Scan for the cell matching the given text and deliver its [x, y] coordinate at center. 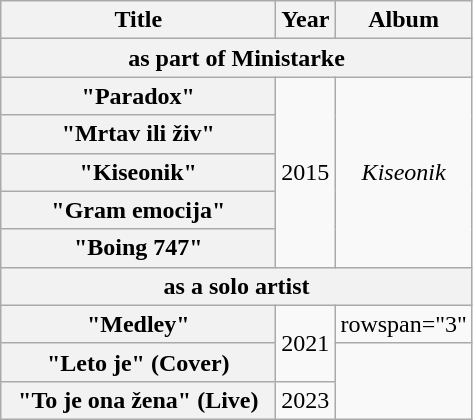
Year [306, 20]
as a solo artist [237, 286]
2023 [306, 400]
Title [138, 20]
"Boing 747" [138, 248]
as part of Ministarke [237, 58]
Album [404, 20]
2015 [306, 172]
"Kiseonik" [138, 172]
"To je ona žena" (Live) [138, 400]
"Mrtav ili živ" [138, 134]
"Leto je" (Cover) [138, 362]
"Paradox" [138, 96]
"Gram emocija" [138, 210]
"Medley" [138, 324]
rowspan="3" [404, 324]
Kiseonik [404, 172]
2021 [306, 343]
